Output the [x, y] coordinate of the center of the cell containing the given text.  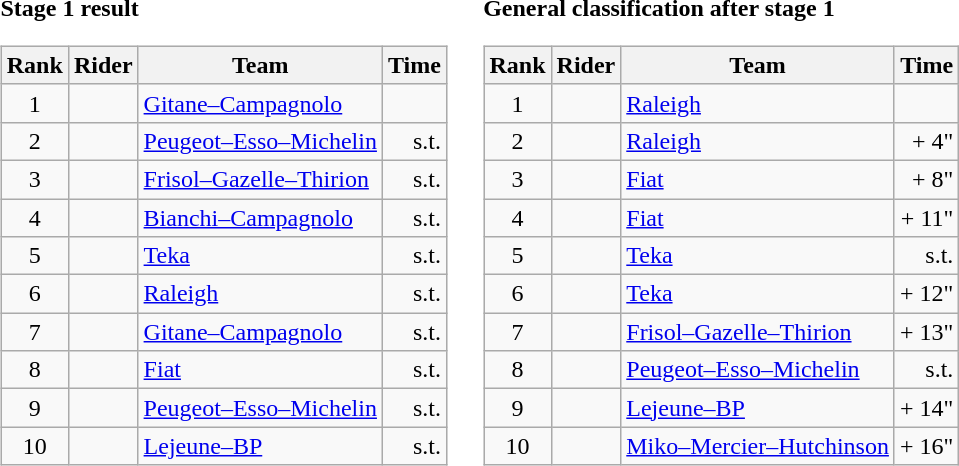
+ 16" [926, 446]
+ 13" [926, 332]
+ 12" [926, 294]
+ 4" [926, 141]
+ 11" [926, 217]
+ 14" [926, 408]
Miko–Mercier–Hutchinson [758, 446]
+ 8" [926, 179]
Bianchi–Campagnolo [260, 217]
